Provide the (x, y) coordinate of the cell's center where the given text is located.  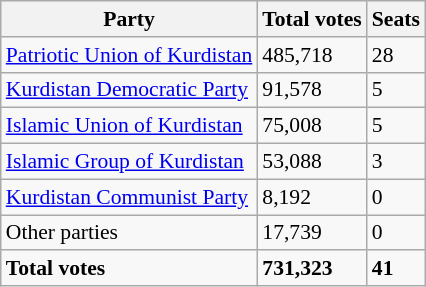
Kurdistan Democratic Party (130, 90)
91,578 (312, 90)
Seats (396, 19)
41 (396, 269)
Other parties (130, 233)
Party (130, 19)
53,088 (312, 162)
Islamic Union of Kurdistan (130, 126)
8,192 (312, 197)
75,008 (312, 126)
Patriotic Union of Kurdistan (130, 55)
28 (396, 55)
731,323 (312, 269)
Islamic Group of Kurdistan (130, 162)
17,739 (312, 233)
485,718 (312, 55)
3 (396, 162)
Kurdistan Communist Party (130, 197)
